Identify which cell holds the provided text, then report its [x, y] central coordinate. 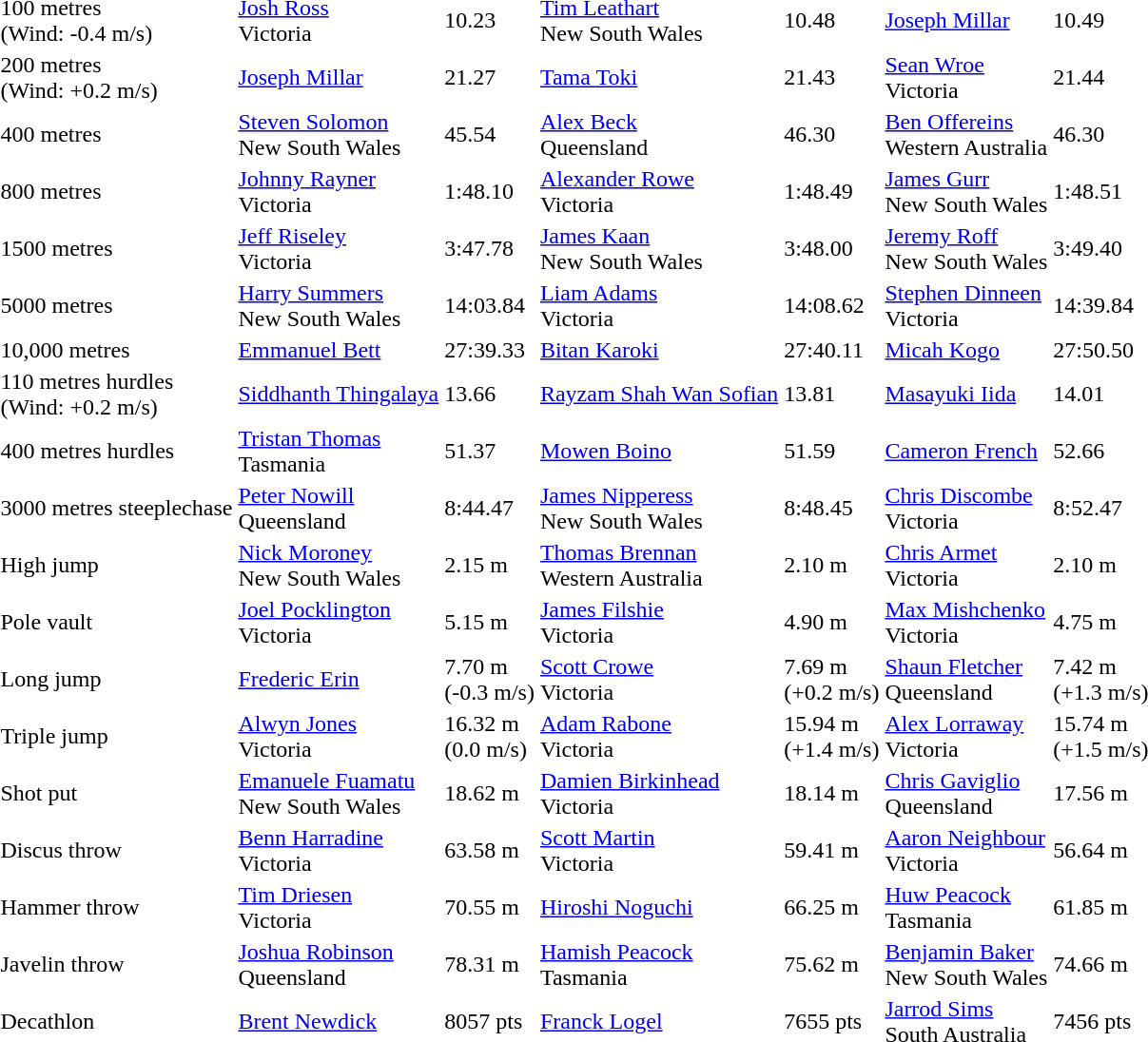
Emanuele FuamatuNew South Wales [339, 793]
5.15 m [490, 622]
Aaron NeighbourVictoria [966, 850]
Peter NowillQueensland [339, 508]
15.94 m (+1.4 m/s) [831, 736]
21.27 [490, 78]
14:08.62 [831, 306]
46.30 [831, 135]
Jeff RiseleyVictoria [339, 249]
Benjamin BakerNew South Wales [966, 964]
Cameron French [966, 451]
Steven SolomonNew South Wales [339, 135]
Adam RaboneVictoria [658, 736]
Joel PocklingtonVictoria [339, 622]
Chris DiscombeVictoria [966, 508]
2.10 m [831, 565]
27:39.33 [490, 350]
Jeremy RoffNew South Wales [966, 249]
13.66 [490, 394]
Bitan Karoki [658, 350]
70.55 m [490, 907]
Siddhanth Thingalaya [339, 394]
Alexander RoweVictoria [658, 192]
James GurrNew South Wales [966, 192]
18.62 m [490, 793]
Scott CroweVictoria [658, 679]
Stephen DinneenVictoria [966, 306]
Frederic Erin [339, 679]
Tama Toki [658, 78]
Thomas BrennanWestern Australia [658, 565]
13.81 [831, 394]
78.31 m [490, 964]
7.70 m (-0.3 m/s) [490, 679]
Benn HarradineVictoria [339, 850]
Huw PeacockTasmania [966, 907]
7.69 m (+0.2 m/s) [831, 679]
Masayuki Iida [966, 394]
Chris ArmetVictoria [966, 565]
Nick MoroneyNew South Wales [339, 565]
Max MishchenkoVictoria [966, 622]
James FilshieVictoria [658, 622]
Johnny RaynerVictoria [339, 192]
Micah Kogo [966, 350]
18.14 m [831, 793]
Mowen Boino [658, 451]
27:40.11 [831, 350]
Hiroshi Noguchi [658, 907]
Hamish PeacockTasmania [658, 964]
16.32 m(0.0 m/s) [490, 736]
Ben OffereinsWestern Australia [966, 135]
Rayzam Shah Wan Sofian [658, 394]
Damien BirkinheadVictoria [658, 793]
4.90 m [831, 622]
59.41 m [831, 850]
Emmanuel Bett [339, 350]
Scott MartinVictoria [658, 850]
8:44.47 [490, 508]
Joshua RobinsonQueensland [339, 964]
3:47.78 [490, 249]
66.25 m [831, 907]
75.62 m [831, 964]
14:03.84 [490, 306]
Alex BeckQueensland [658, 135]
Alex LorrawayVictoria [966, 736]
51.37 [490, 451]
45.54 [490, 135]
3:48.00 [831, 249]
Joseph Millar [339, 78]
8:48.45 [831, 508]
1:48.49 [831, 192]
Shaun FletcherQueensland [966, 679]
21.43 [831, 78]
James KaanNew South Wales [658, 249]
1:48.10 [490, 192]
2.15 m [490, 565]
Tristan ThomasTasmania [339, 451]
Sean WroeVictoria [966, 78]
James NipperessNew South Wales [658, 508]
Liam AdamsVictoria [658, 306]
Chris GaviglioQueensland [966, 793]
Harry SummersNew South Wales [339, 306]
51.59 [831, 451]
Tim DriesenVictoria [339, 907]
Alwyn JonesVictoria [339, 736]
63.58 m [490, 850]
